For the text-containing cell, return its midpoint in (x, y) coordinate format. 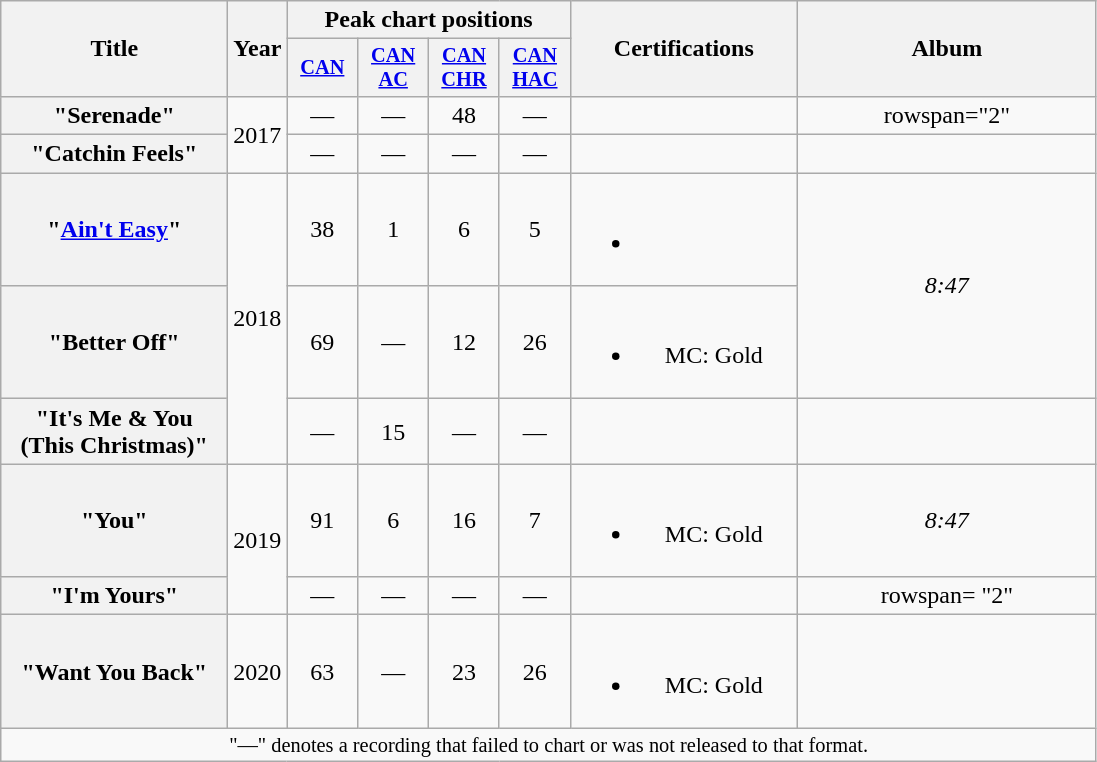
"Want You Back" (114, 672)
5 (534, 230)
Year (258, 49)
Title (114, 49)
"You" (114, 520)
"—" denotes a recording that failed to chart or was not released to that format. (549, 745)
2017 (258, 134)
2019 (258, 540)
"Ain't Easy" (114, 230)
Certifications (684, 49)
CAN HAC (534, 68)
91 (322, 520)
"I'm Yours" (114, 596)
rowspan="2" (946, 115)
CAN (322, 68)
"Better Off" (114, 342)
2018 (258, 318)
1 (394, 230)
23 (464, 672)
2020 (258, 672)
"Catchin Feels" (114, 154)
Album (946, 49)
"It's Me & You (This Christmas)" (114, 432)
63 (322, 672)
Peak chart positions (428, 20)
rowspan= "2" (946, 596)
48 (464, 115)
7 (534, 520)
12 (464, 342)
"Serenade" (114, 115)
CAN CHR (464, 68)
15 (394, 432)
69 (322, 342)
16 (464, 520)
38 (322, 230)
CAN AC (394, 68)
